Scan for the cell matching the given text and deliver its [X, Y] coordinate at center. 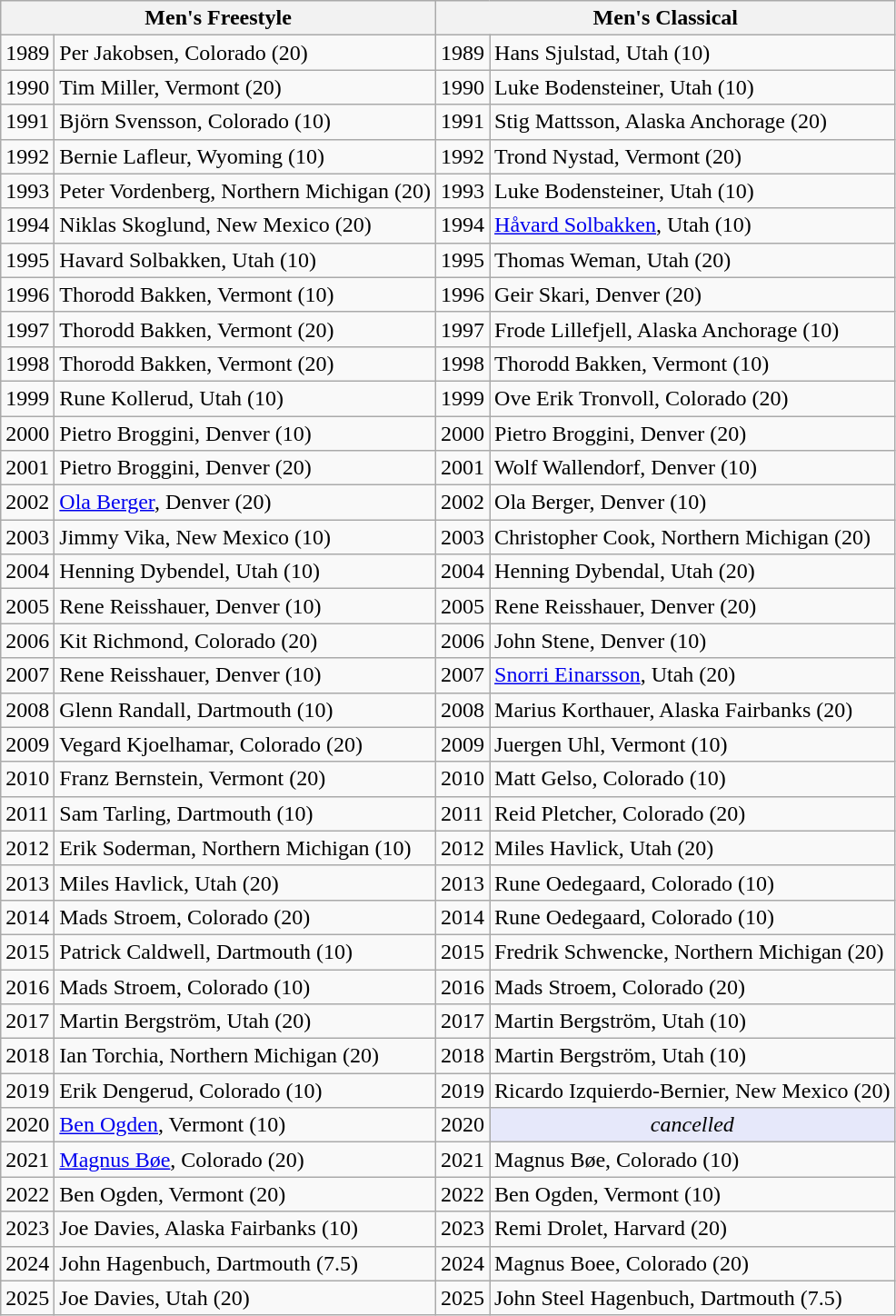
Juergen Uhl, Vermont (10) [692, 744]
Hans Sjulstad, Utah (10) [692, 53]
Kit Richmond, Colorado (20) [245, 641]
John Stene, Denver (10) [692, 641]
Reid Pletcher, Colorado (20) [692, 813]
Vegard Kjoelhamar, Colorado (20) [245, 744]
cancelled [692, 1125]
Men's Classical [665, 18]
Peter Vordenberg, Northern Michigan (20) [245, 191]
Pietro Broggini, Denver (10) [245, 434]
Stig Mattsson, Alaska Anchorage (20) [692, 122]
Patrick Caldwell, Dartmouth (10) [245, 952]
Niklas Skoglund, New Mexico (20) [245, 225]
Rune Kollerud, Utah (10) [245, 398]
Henning Dybendal, Utah (20) [692, 572]
Ola Berger, Denver (20) [245, 503]
Wolf Wallendorf, Denver (10) [692, 468]
Ola Berger, Denver (10) [692, 503]
Mads Stroem, Colorado (10) [245, 986]
Ian Torchia, Northern Michigan (20) [245, 1056]
Björn Svensson, Colorado (10) [245, 122]
Havard Solbakken, Utah (10) [245, 260]
Rene Reisshauer, Denver (20) [692, 606]
John Steel Hagenbuch, Dartmouth (7.5) [692, 1298]
Joe Davies, Utah (20) [245, 1298]
Ove Erik Tronvoll, Colorado (20) [692, 398]
Ben Ogden, Vermont (20) [245, 1194]
Matt Gelso, Colorado (10) [692, 779]
Marius Korthauer, Alaska Fairbanks (20) [692, 710]
Per Jakobsen, Colorado (20) [245, 53]
Ricardo Izquierdo-Bernier, New Mexico (20) [692, 1091]
Tim Miller, Vermont (20) [245, 87]
Erik Soderman, Northern Michigan (10) [245, 848]
Remi Drolet, Harvard (20) [692, 1229]
Erik Dengerud, Colorado (10) [245, 1091]
Thomas Weman, Utah (20) [692, 260]
Magnus Boee, Colorado (20) [692, 1263]
John Hagenbuch, Dartmouth (7.5) [245, 1263]
Joe Davies, Alaska Fairbanks (10) [245, 1229]
Men's Freestyle [218, 18]
Bernie Lafleur, Wyoming (10) [245, 156]
Magnus Bøe, Colorado (20) [245, 1160]
Glenn Randall, Dartmouth (10) [245, 710]
Martin Bergström, Utah (20) [245, 1022]
Franz Bernstein, Vermont (20) [245, 779]
Geir Skari, Denver (20) [692, 294]
Frode Lillefjell, Alaska Anchorage (10) [692, 329]
Fredrik Schwencke, Northern Michigan (20) [692, 952]
Christopher Cook, Northern Michigan (20) [692, 537]
Jimmy Vika, New Mexico (10) [245, 537]
Magnus Bøe, Colorado (10) [692, 1160]
Trond Nystad, Vermont (20) [692, 156]
Snorri Einarsson, Utah (20) [692, 675]
Håvard Solbakken, Utah (10) [692, 225]
Sam Tarling, Dartmouth (10) [245, 813]
Henning Dybendel, Utah (10) [245, 572]
